For the text-containing cell, return its midpoint in (X, Y) coordinate format. 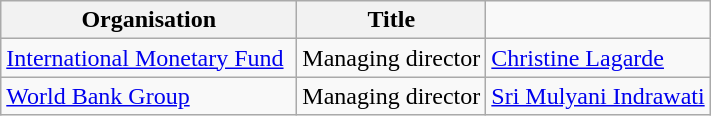
Sri Mulyani Indrawati (598, 96)
Title (392, 20)
World Bank Group (149, 96)
Christine Lagarde (598, 58)
Organisation (149, 20)
International Monetary Fund (149, 58)
